Provide the (X, Y) coordinate of the cell's center where the given text is located.  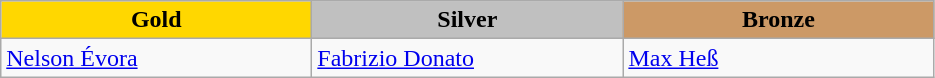
Silver (468, 20)
Gold (156, 20)
Bronze (778, 20)
Nelson Évora (156, 58)
Fabrizio Donato (468, 58)
Max Heß (778, 58)
